Provide the [X, Y] coordinate of the cell's center where the given text is located.  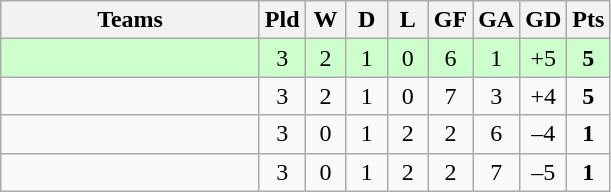
+5 [544, 58]
GF [450, 20]
L [408, 20]
D [366, 20]
GD [544, 20]
+4 [544, 96]
Pld [282, 20]
–5 [544, 172]
W [326, 20]
GA [496, 20]
Teams [130, 20]
–4 [544, 134]
Pts [588, 20]
